For the text-containing cell, return its midpoint in (x, y) coordinate format. 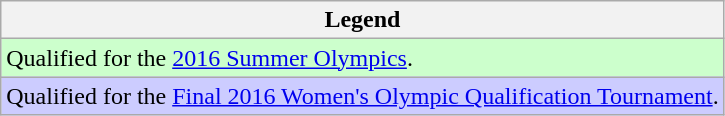
Legend (362, 20)
Qualified for the 2016 Summer Olympics. (362, 58)
Qualified for the Final 2016 Women's Olympic Qualification Tournament. (362, 96)
